Search for the cell housing the specified text and yield its (x, y) center coordinate. 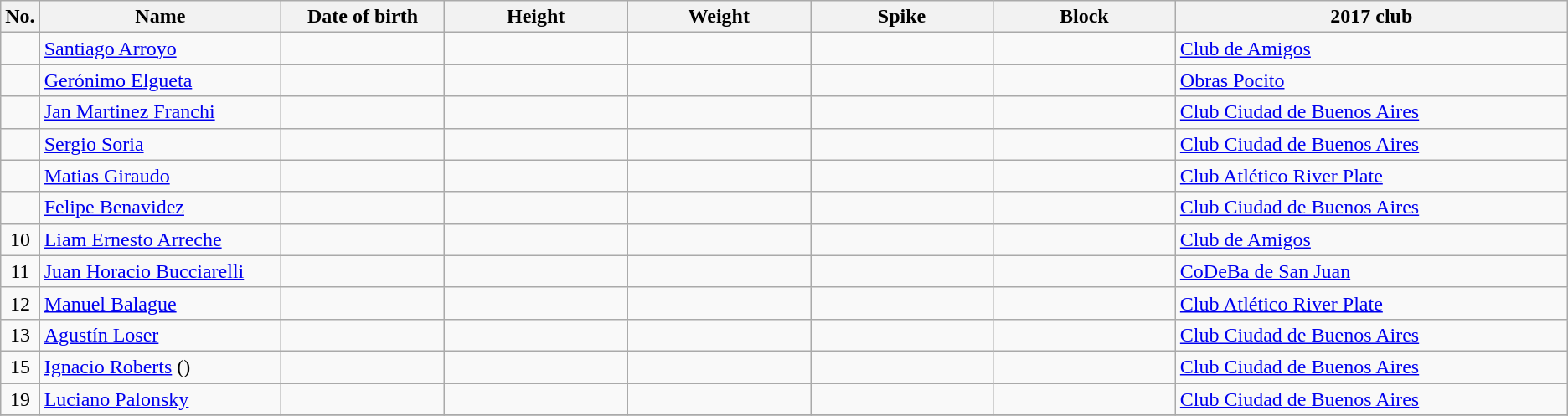
Luciano Palonsky (160, 399)
Liam Ernesto Arreche (160, 239)
Spike (902, 17)
Gerónimo Elgueta (160, 80)
Date of birth (364, 17)
19 (20, 399)
Weight (719, 17)
13 (20, 335)
10 (20, 239)
Juan Horacio Bucciarelli (160, 271)
2017 club (1371, 17)
Ignacio Roberts () (160, 367)
Height (535, 17)
Sergio Soria (160, 144)
12 (20, 303)
Manuel Balague (160, 303)
Block (1084, 17)
No. (20, 17)
Name (160, 17)
Santiago Arroyo (160, 49)
Felipe Benavidez (160, 208)
Agustín Loser (160, 335)
Matias Giraudo (160, 176)
Obras Pocito (1371, 80)
15 (20, 367)
CoDeBa de San Juan (1371, 271)
11 (20, 271)
Jan Martinez Franchi (160, 112)
